Return [X, Y] of the center of cell containing provided text 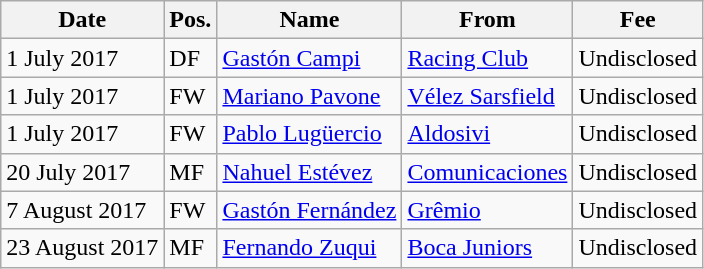
Fernando Zuqui [310, 248]
Vélez Sarsfield [488, 96]
From [488, 20]
7 August 2017 [82, 210]
Gastón Fernández [310, 210]
20 July 2017 [82, 172]
Name [310, 20]
Nahuel Estévez [310, 172]
Pablo Lugüercio [310, 134]
Grêmio [488, 210]
Aldosivi [488, 134]
Racing Club [488, 58]
23 August 2017 [82, 248]
Gastón Campi [310, 58]
Fee [638, 20]
Boca Juniors [488, 248]
Mariano Pavone [310, 96]
Comunicaciones [488, 172]
Date [82, 20]
Pos. [190, 20]
DF [190, 58]
